Provide the [X, Y] coordinate of the cell's center where the given text is located.  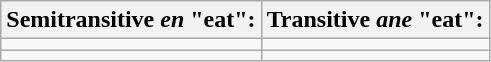
Transitive ane "eat": [375, 20]
Semitransitive en "eat": [131, 20]
